Scan for the cell matching the given text and deliver its (X, Y) coordinate at center. 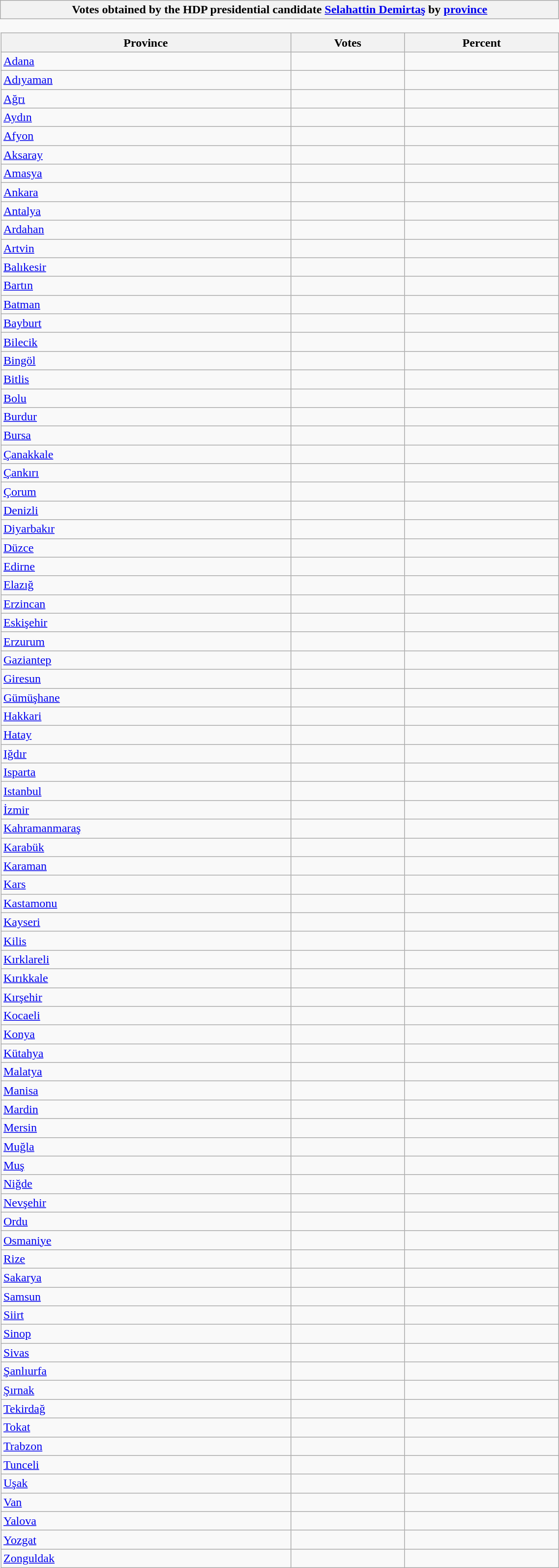
Balıkesir (146, 267)
Osmaniye (146, 1240)
Hatay (146, 735)
Kayseri (146, 922)
Erzincan (146, 604)
Kilis (146, 941)
Bayburt (146, 323)
Kırşehir (146, 997)
Kahramanmaraş (146, 828)
Ordu (146, 1221)
Bitlis (146, 379)
Gaziantep (146, 660)
Düzce (146, 548)
Bartın (146, 286)
Bingöl (146, 360)
İzmir (146, 810)
Afyon (146, 136)
Malatya (146, 1072)
Sinop (146, 1334)
Ankara (146, 192)
Isparta (146, 772)
Kocaeli (146, 1016)
Bilecik (146, 342)
Denizli (146, 510)
Samsun (146, 1297)
Çanakkale (146, 454)
Konya (146, 1035)
Aydın (146, 118)
Kütahya (146, 1053)
Muğla (146, 1147)
Nevşehir (146, 1203)
Sakarya (146, 1277)
Kars (146, 885)
Ardahan (146, 230)
Hakkari (146, 716)
Tokat (146, 1427)
Uşak (146, 1483)
Gümüşhane (146, 698)
Siirt (146, 1315)
Mardin (146, 1109)
Tekirdağ (146, 1409)
Rize (146, 1259)
Iğdır (146, 754)
Amasya (146, 174)
Çankırı (146, 473)
Aksaray (146, 155)
Eskişehir (146, 622)
Artvin (146, 248)
Şanlıurfa (146, 1371)
Batman (146, 304)
Trabzon (146, 1446)
Yalova (146, 1521)
Çorum (146, 492)
Bursa (146, 436)
Adıyaman (146, 80)
Şırnak (146, 1390)
Diyarbakır (146, 529)
Sivas (146, 1353)
Province (146, 42)
Edirne (146, 566)
Erzurum (146, 641)
Antalya (146, 211)
Tunceli (146, 1465)
Votes obtained by the HDP presidential candidate Selahattin Demirtaş by province (280, 10)
Votes (348, 42)
Burdur (146, 417)
Niğde (146, 1184)
Istanbul (146, 791)
Percent (482, 42)
Yozgat (146, 1539)
Bolu (146, 398)
Van (146, 1502)
Mersin (146, 1128)
Manisa (146, 1091)
Elazığ (146, 585)
Kırklareli (146, 959)
Zonguldak (146, 1558)
Ağrı (146, 99)
Kastamonu (146, 903)
Giresun (146, 679)
Kırıkkale (146, 978)
Karabük (146, 847)
Muş (146, 1165)
Karaman (146, 866)
Adana (146, 61)
